Capture the cell that displays the provided text and extract its [X, Y] central coordinate. 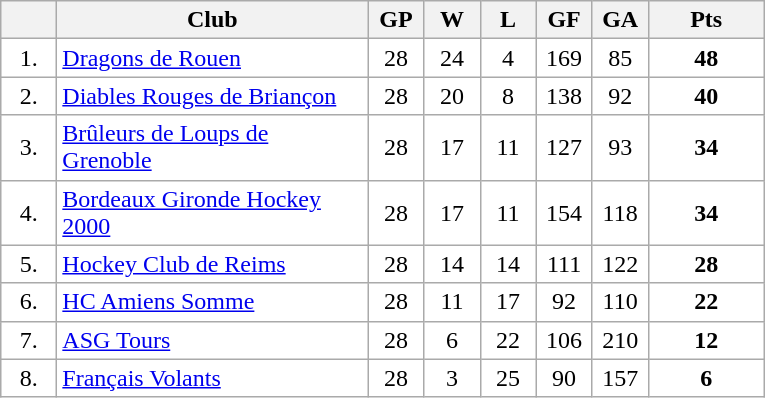
25 [508, 378]
Club [212, 20]
138 [564, 96]
24 [452, 58]
3 [452, 378]
Diables Rouges de Briançon [212, 96]
106 [564, 340]
127 [564, 148]
Dragons de Rouen [212, 58]
3. [29, 148]
L [508, 20]
Pts [706, 20]
110 [620, 302]
Hockey Club de Reims [212, 264]
12 [706, 340]
Français Volants [212, 378]
ASG Tours [212, 340]
20 [452, 96]
8 [508, 96]
40 [706, 96]
118 [620, 212]
1. [29, 58]
4. [29, 212]
111 [564, 264]
4 [508, 58]
GF [564, 20]
169 [564, 58]
GP [396, 20]
5. [29, 264]
GA [620, 20]
93 [620, 148]
157 [620, 378]
48 [706, 58]
122 [620, 264]
2. [29, 96]
6. [29, 302]
85 [620, 58]
154 [564, 212]
7. [29, 340]
HC Amiens Somme [212, 302]
90 [564, 378]
W [452, 20]
Brûleurs de Loups de Grenoble [212, 148]
Bordeaux Gironde Hockey 2000 [212, 212]
8. [29, 378]
210 [620, 340]
